Capture the cell that displays the provided text and extract its [x, y] central coordinate. 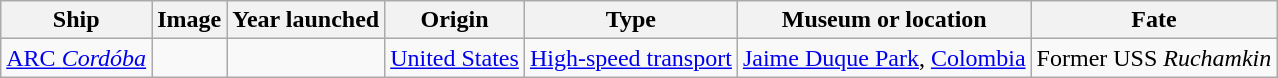
ARC Cordóba [76, 58]
Year launched [306, 20]
High-speed transport [630, 58]
Museum or location [884, 20]
Former USS Ruchamkin [1154, 58]
Image [190, 20]
Ship [76, 20]
Jaime Duque Park, Colombia [884, 58]
Type [630, 20]
Fate [1154, 20]
Origin [455, 20]
United States [455, 58]
